From the cell containing the given text, extract its center point as (x, y) coordinate. 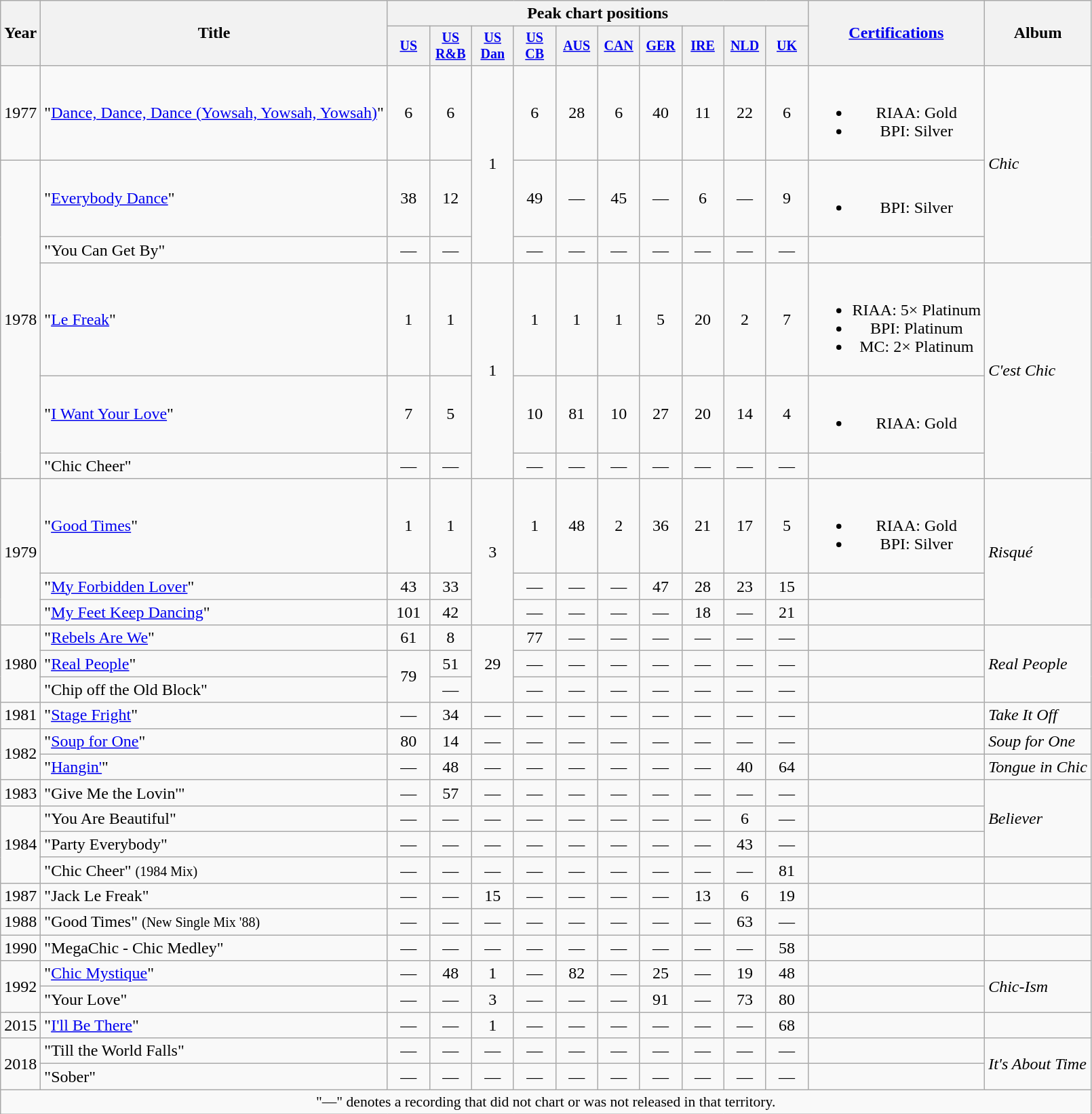
"Le Freak" (214, 319)
It's About Time (1038, 1064)
27 (661, 415)
Real People (1038, 664)
"I Want Your Love" (214, 415)
"Rebels Are We" (214, 638)
"Give Me the Lovin'" (214, 793)
Album (1038, 33)
64 (787, 767)
USR&B (450, 46)
"Your Love" (214, 999)
Tongue in Chic (1038, 767)
USCB (534, 46)
CAN (619, 46)
42 (450, 612)
13 (703, 896)
Title (214, 33)
47 (661, 586)
"You Can Get By" (214, 250)
11 (703, 113)
58 (787, 948)
Risqué (1038, 552)
US (408, 46)
1980 (20, 664)
"Jack Le Freak" (214, 896)
1983 (20, 793)
4 (787, 415)
1990 (20, 948)
36 (661, 526)
49 (534, 198)
2015 (20, 1025)
Certifications (897, 33)
C'est Chic (1038, 370)
"Party Everybody" (214, 844)
38 (408, 198)
17 (745, 526)
57 (450, 793)
"Soup for One" (214, 741)
"My Feet Keep Dancing" (214, 612)
1977 (20, 113)
9 (787, 198)
Soup for One (1038, 741)
68 (787, 1025)
IRE (703, 46)
2018 (20, 1064)
Chic (1038, 164)
1982 (20, 754)
91 (661, 999)
29 (492, 664)
Year (20, 33)
Peak chart positions (598, 14)
25 (661, 974)
Chic-Ism (1038, 987)
"Stage Fright" (214, 715)
AUS (577, 46)
BPI: Silver (897, 198)
UK (787, 46)
1979 (20, 552)
45 (619, 198)
1981 (20, 715)
"Good Times" (214, 526)
"Chic Cheer" (1984 Mix) (214, 870)
1987 (20, 896)
"Sober" (214, 1077)
"Good Times" (New Single Mix '88) (214, 922)
51 (450, 664)
34 (450, 715)
"—" denotes a recording that did not chart or was not released in that territory. (546, 1102)
18 (703, 612)
"Chip off the Old Block" (214, 690)
33 (450, 586)
79 (408, 677)
1992 (20, 987)
Believer (1038, 818)
1988 (20, 922)
"My Forbidden Lover" (214, 586)
"Chic Cheer" (214, 466)
"Hangin'" (214, 767)
61 (408, 638)
USDan (492, 46)
RIAA: Gold (897, 415)
"Till the World Falls" (214, 1051)
NLD (745, 46)
8 (450, 638)
"I'll Be There" (214, 1025)
77 (534, 638)
"Real People" (214, 664)
1984 (20, 844)
22 (745, 113)
RIAA: 5× PlatinumBPI: PlatinumMC: 2× Platinum (897, 319)
"Everybody Dance" (214, 198)
"Dance, Dance, Dance (Yowsah, Yowsah, Yowsah)" (214, 113)
63 (745, 922)
"You Are Beautiful" (214, 818)
82 (577, 974)
GER (661, 46)
23 (745, 586)
1978 (20, 319)
"MegaChic - Chic Medley" (214, 948)
73 (745, 999)
"Chic Mystique" (214, 974)
Take It Off (1038, 715)
101 (408, 612)
12 (450, 198)
